Scan for the cell matching the given text and deliver its (X, Y) coordinate at center. 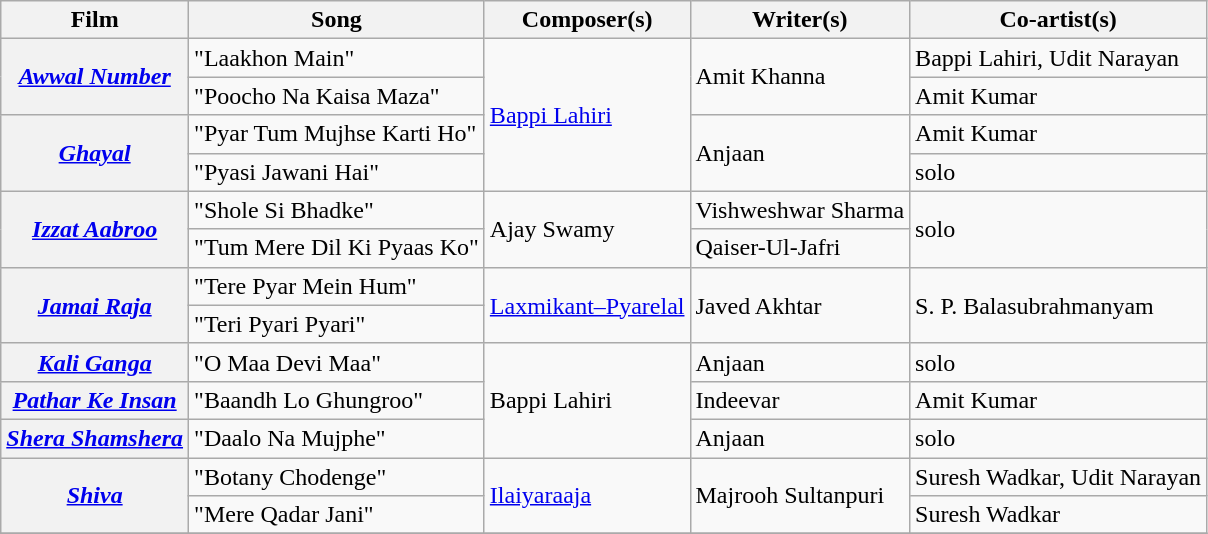
Shiva (95, 496)
Bappi Lahiri, Udit Narayan (1058, 58)
"Tere Pyar Mein Hum" (337, 286)
Suresh Wadkar, Udit Narayan (1058, 477)
"Pyasi Jawani Hai" (337, 172)
Co-artist(s) (1058, 20)
"Tum Mere Dil Ki Pyaas Ko" (337, 248)
"Mere Qadar Jani" (337, 515)
Shera Shamshera (95, 438)
Izzat Aabroo (95, 229)
Composer(s) (587, 20)
"O Maa Devi Maa" (337, 362)
"Botany Chodenge" (337, 477)
Amit Khanna (800, 77)
Suresh Wadkar (1058, 515)
"Baandh Lo Ghungroo" (337, 400)
S. P. Balasubrahmanyam (1058, 305)
Vishweshwar Sharma (800, 210)
Javed Akhtar (800, 305)
Writer(s) (800, 20)
Film (95, 20)
Indeevar (800, 400)
"Daalo Na Mujphe" (337, 438)
Ilaiyaraaja (587, 496)
Jamai Raja (95, 305)
"Poocho Na Kaisa Maza" (337, 96)
"Laakhon Main" (337, 58)
Pathar Ke Insan (95, 400)
Kali Ganga (95, 362)
Ajay Swamy (587, 229)
Qaiser-Ul-Jafri (800, 248)
Majrooh Sultanpuri (800, 496)
Ghayal (95, 153)
Laxmikant–Pyarelal (587, 305)
Song (337, 20)
Awwal Number (95, 77)
"Teri Pyari Pyari" (337, 324)
"Shole Si Bhadke" (337, 210)
"Pyar Tum Mujhse Karti Ho" (337, 134)
